Locate the cell with the specified text and output its (X, Y) center coordinate. 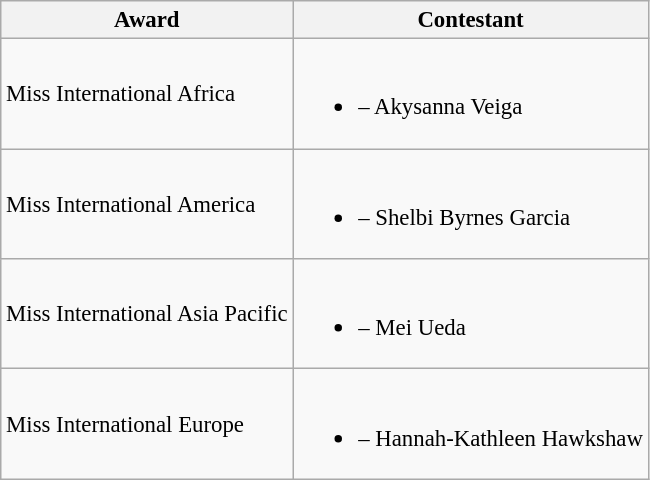
Contestant (470, 20)
Miss International Europe (147, 424)
– Hannah-Kathleen Hawkshaw (470, 424)
– Mei Ueda (470, 314)
Miss International America (147, 204)
Miss International Asia Pacific (147, 314)
– Akysanna Veiga (470, 94)
Award (147, 20)
– Shelbi Byrnes Garcia (470, 204)
Miss International Africa (147, 94)
